Determine the [X, Y] coordinate at the center of the cell enclosing the given text.  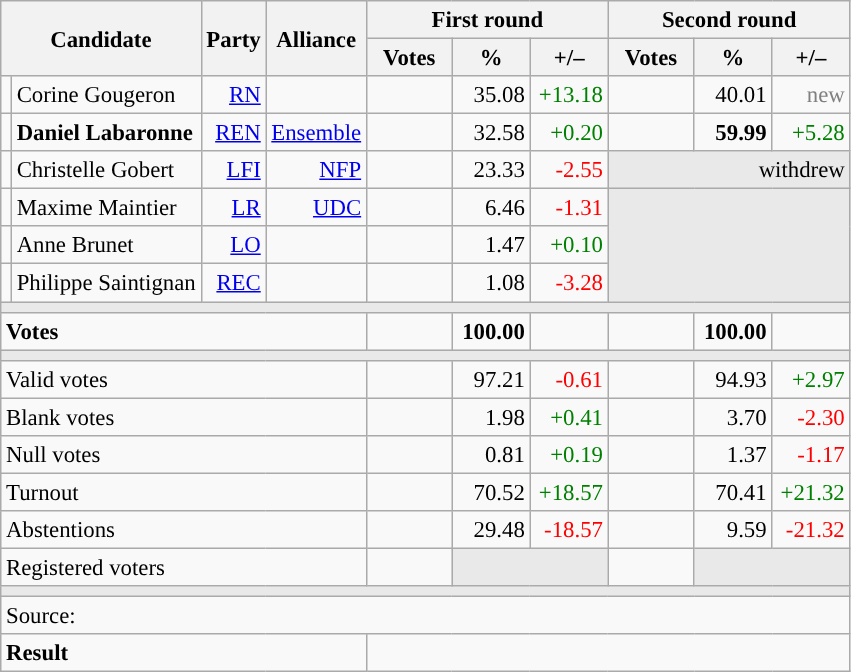
+2.97 [811, 379]
32.58 [491, 133]
-18.57 [569, 530]
1.37 [733, 455]
REC [234, 283]
+18.57 [569, 492]
-21.32 [811, 530]
-3.28 [569, 283]
First round [487, 20]
RN [234, 95]
Candidate [101, 38]
Party [234, 38]
LO [234, 245]
Ensemble [316, 133]
-2.55 [569, 170]
Source: [426, 616]
Blank votes [184, 417]
Null votes [184, 455]
23.33 [491, 170]
94.93 [733, 379]
3.70 [733, 417]
REN [234, 133]
new [811, 95]
Result [184, 653]
withdrew [729, 170]
1.47 [491, 245]
+0.41 [569, 417]
97.21 [491, 379]
9.59 [733, 530]
59.99 [733, 133]
+13.18 [569, 95]
+5.28 [811, 133]
Daniel Labaronne [106, 133]
-1.31 [569, 208]
70.41 [733, 492]
-0.61 [569, 379]
Philippe Saintignan [106, 283]
+0.19 [569, 455]
-1.17 [811, 455]
+0.10 [569, 245]
Second round [729, 20]
+21.32 [811, 492]
29.48 [491, 530]
UDC [316, 208]
40.01 [733, 95]
LR [234, 208]
35.08 [491, 95]
-2.30 [811, 417]
Abstentions [184, 530]
1.98 [491, 417]
Valid votes [184, 379]
0.81 [491, 455]
NFP [316, 170]
70.52 [491, 492]
Registered voters [184, 567]
Alliance [316, 38]
6.46 [491, 208]
Maxime Maintier [106, 208]
+0.20 [569, 133]
Anne Brunet [106, 245]
Christelle Gobert [106, 170]
1.08 [491, 283]
Corine Gougeron [106, 95]
LFI [234, 170]
Turnout [184, 492]
